Provide the [x, y] coordinate of the cell's center where the given text is located.  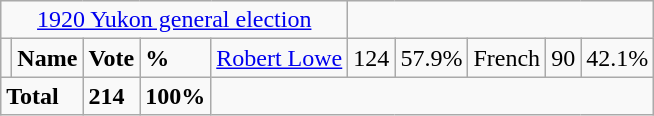
Vote [112, 58]
% [176, 58]
214 [112, 96]
124 [372, 58]
100% [176, 96]
1920 Yukon general election [174, 20]
42.1% [618, 58]
Total [42, 96]
Robert Lowe [280, 58]
57.9% [432, 58]
French [507, 58]
90 [564, 58]
Name [48, 58]
